Find where the given text appears and provide that cell's center as (x, y) coordinate. 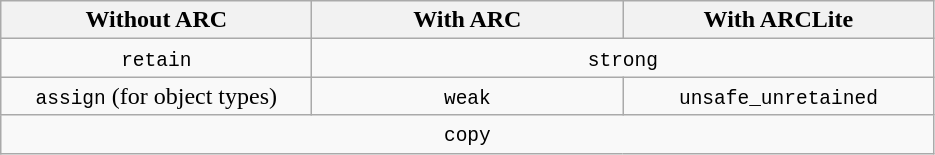
With ARCLite (778, 20)
unsafe_unretained (778, 96)
retain (156, 58)
copy (468, 134)
Without ARC (156, 20)
With ARC (468, 20)
strong (623, 58)
assign (for object types) (156, 96)
weak (468, 96)
